For the text-containing cell, return its midpoint in [X, Y] coordinate format. 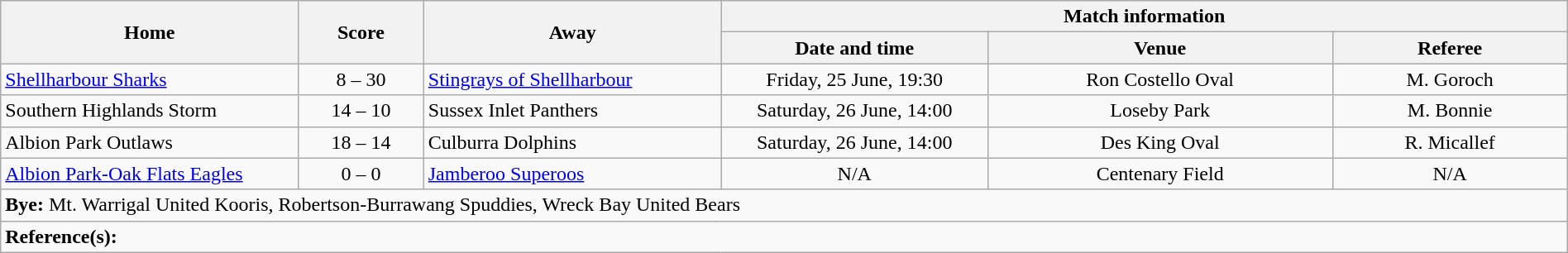
Shellharbour Sharks [150, 79]
Friday, 25 June, 19:30 [854, 79]
Referee [1450, 48]
Reference(s): [784, 236]
Score [361, 32]
Culburra Dolphins [572, 142]
Bye: Mt. Warrigal United Kooris, Robertson-Burrawang Spuddies, Wreck Bay United Bears [784, 205]
Albion Park-Oak Flats Eagles [150, 174]
Ron Costello Oval [1159, 79]
M. Bonnie [1450, 111]
Centenary Field [1159, 174]
14 – 10 [361, 111]
Away [572, 32]
Match information [1145, 17]
18 – 14 [361, 142]
R. Micallef [1450, 142]
Date and time [854, 48]
Sussex Inlet Panthers [572, 111]
Southern Highlands Storm [150, 111]
Home [150, 32]
Albion Park Outlaws [150, 142]
Stingrays of Shellharbour [572, 79]
0 – 0 [361, 174]
Des King Oval [1159, 142]
Venue [1159, 48]
M. Goroch [1450, 79]
Jamberoo Superoos [572, 174]
8 – 30 [361, 79]
Loseby Park [1159, 111]
